Capture the cell that displays the provided text and extract its [x, y] central coordinate. 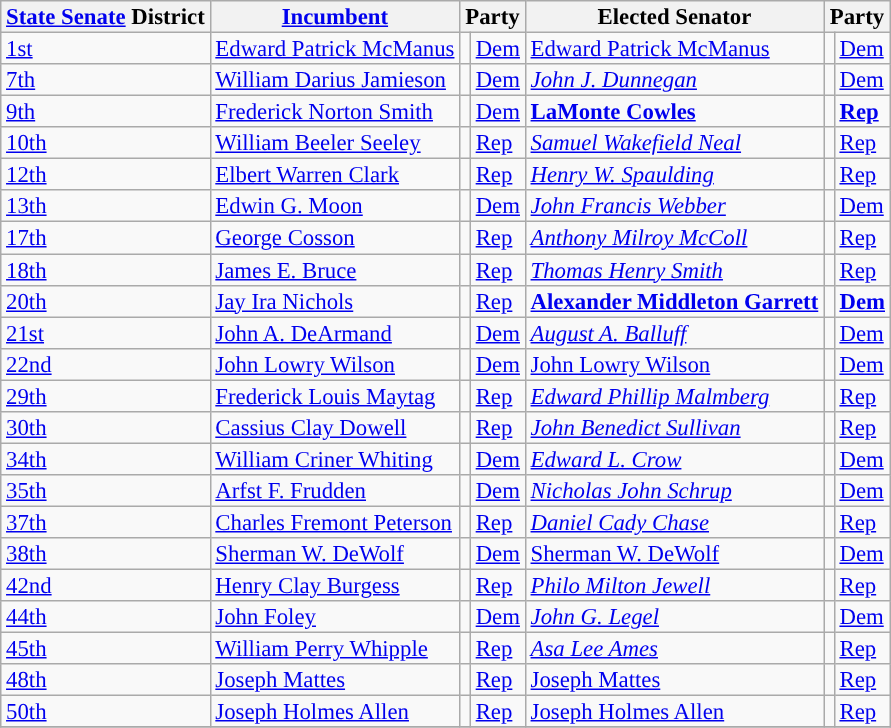
Arfst F. Frudden [335, 491]
42nd [106, 586]
John G. Legel [674, 617]
George Cosson [335, 238]
State Senate District [106, 17]
Frederick Norton Smith [335, 112]
30th [106, 428]
21st [106, 333]
37th [106, 522]
Incumbent [335, 17]
13th [106, 206]
John Benedict Sullivan [674, 428]
Elbert Warren Clark [335, 175]
44th [106, 617]
9th [106, 112]
John A. DeArmand [335, 333]
Edwin G. Moon [335, 206]
Nicholas John Schrup [674, 491]
50th [106, 712]
7th [106, 80]
William Perry Whipple [335, 649]
18th [106, 270]
Anthony Milroy McColl [674, 238]
Daniel Cady Chase [674, 522]
John Foley [335, 617]
Samuel Wakefield Neal [674, 143]
Alexander Middleton Garrett [674, 301]
Elected Senator [674, 17]
John J. Dunnegan [674, 80]
38th [106, 554]
William Criner Whiting [335, 459]
Edward L. Crow [674, 459]
34th [106, 459]
22nd [106, 364]
Philo Milton Jewell [674, 586]
Charles Fremont Peterson [335, 522]
Henry W. Spaulding [674, 175]
Frederick Louis Maytag [335, 396]
17th [106, 238]
12th [106, 175]
LaMonte Cowles [674, 112]
48th [106, 680]
John Francis Webber [674, 206]
45th [106, 649]
Cassius Clay Dowell [335, 428]
Jay Ira Nichols [335, 301]
August A. Balluff [674, 333]
Thomas Henry Smith [674, 270]
Asa Lee Ames [674, 649]
20th [106, 301]
Henry Clay Burgess [335, 586]
1st [106, 49]
29th [106, 396]
10th [106, 143]
William Darius Jamieson [335, 80]
Edward Phillip Malmberg [674, 396]
35th [106, 491]
William Beeler Seeley [335, 143]
James E. Bruce [335, 270]
